Identify which cell holds the provided text, then report its (X, Y) central coordinate. 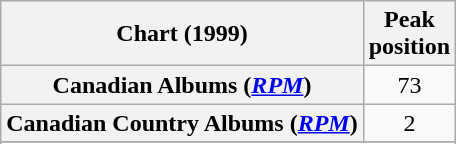
2 (409, 123)
Peak position (409, 34)
Canadian Country Albums (RPM) (182, 123)
73 (409, 85)
Chart (1999) (182, 34)
Canadian Albums (RPM) (182, 85)
